Find where the given text appears and provide that cell's center as [x, y] coordinate. 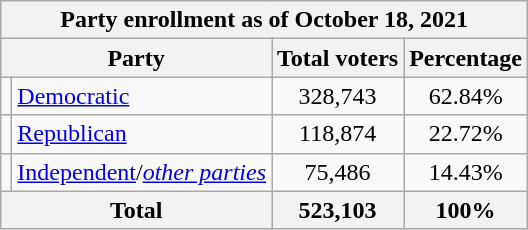
62.84% [466, 96]
328,743 [338, 96]
Republican [142, 134]
118,874 [338, 134]
Party enrollment as of October 18, 2021 [264, 20]
Party [136, 58]
Total voters [338, 58]
Independent/other parties [142, 172]
100% [466, 210]
14.43% [466, 172]
75,486 [338, 172]
Total [136, 210]
Democratic [142, 96]
Percentage [466, 58]
22.72% [466, 134]
523,103 [338, 210]
